Detect which cell encompasses the target text, then output its (x, y) center coordinate. 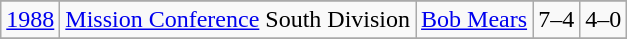
Bob Mears (474, 20)
7–4 (556, 20)
Mission Conference South Division (238, 20)
4–0 (604, 20)
1988 (30, 20)
